Capture the cell that displays the provided text and extract its [x, y] central coordinate. 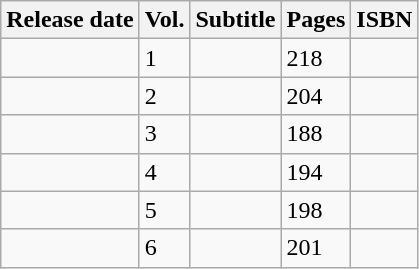
Pages [316, 20]
Release date [70, 20]
6 [164, 248]
204 [316, 96]
194 [316, 172]
Vol. [164, 20]
198 [316, 210]
5 [164, 210]
2 [164, 96]
Subtitle [236, 20]
ISBN [384, 20]
3 [164, 134]
1 [164, 58]
4 [164, 172]
218 [316, 58]
201 [316, 248]
188 [316, 134]
